For the text-containing cell, return its midpoint in (X, Y) coordinate format. 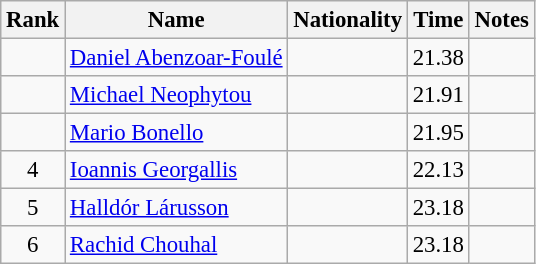
6 (33, 245)
Name (176, 20)
5 (33, 208)
Michael Neophytou (176, 95)
Halldór Lárusson (176, 208)
4 (33, 170)
Nationality (348, 20)
Time (438, 20)
21.38 (438, 58)
21.91 (438, 95)
Rank (33, 20)
Notes (502, 20)
21.95 (438, 133)
Daniel Abenzoar-Foulé (176, 58)
22.13 (438, 170)
Ioannis Georgallis (176, 170)
Rachid Chouhal (176, 245)
Mario Bonello (176, 133)
